Output the (X, Y) coordinate of the center of the cell containing the given text.  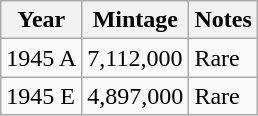
Mintage (136, 20)
1945 E (42, 96)
4,897,000 (136, 96)
Year (42, 20)
Notes (223, 20)
7,112,000 (136, 58)
1945 A (42, 58)
